Output the (X, Y) coordinate of the center of the cell containing the given text.  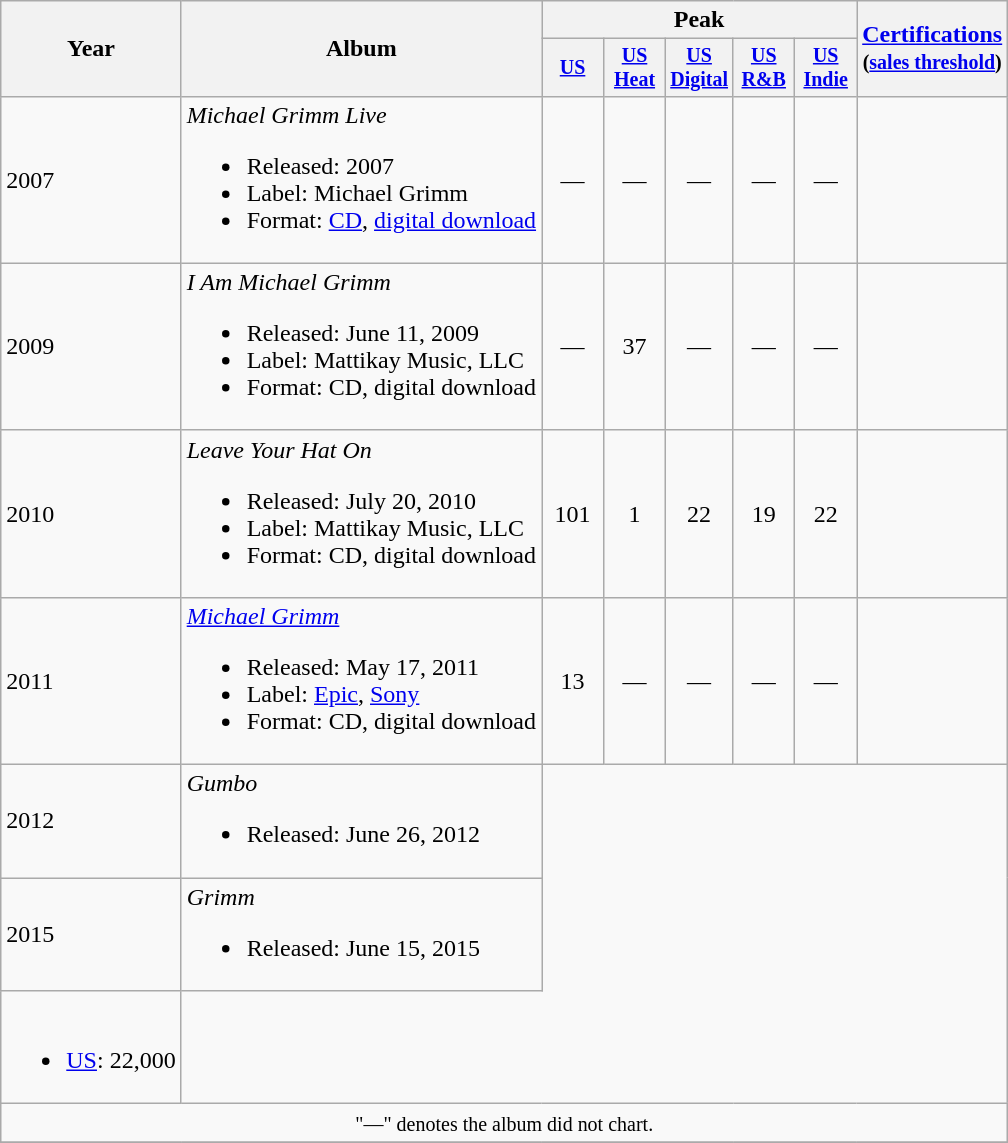
GumboReleased: June 26, 2012 (361, 822)
Album (361, 49)
US Heat (635, 68)
2010 (91, 514)
"—" denotes the album did not chart. (504, 1123)
2009 (91, 346)
101 (573, 514)
2007 (91, 180)
2012 (91, 822)
USR&B (764, 68)
Year (91, 49)
Leave Your Hat OnReleased: July 20, 2010Label: Mattikay Music, LLCFormat: CD, digital download (361, 514)
USDigital (700, 68)
19 (764, 514)
37 (635, 346)
US: 22,000 (91, 1048)
2015 (91, 934)
Peak (700, 20)
US (573, 68)
I Am Michael GrimmReleased: June 11, 2009Label: Mattikay Music, LLCFormat: CD, digital download (361, 346)
Michael GrimmReleased: May 17, 2011Label: Epic, SonyFormat: CD, digital download (361, 680)
1 (635, 514)
Michael Grimm LiveReleased: 2007Label: Michael GrimmFormat: CD, digital download (361, 180)
13 (573, 680)
USIndie (826, 68)
2011 (91, 680)
GrimmReleased: June 15, 2015 (361, 934)
Certifications(sales threshold) (932, 49)
